For the text-containing cell, return its midpoint in [x, y] coordinate format. 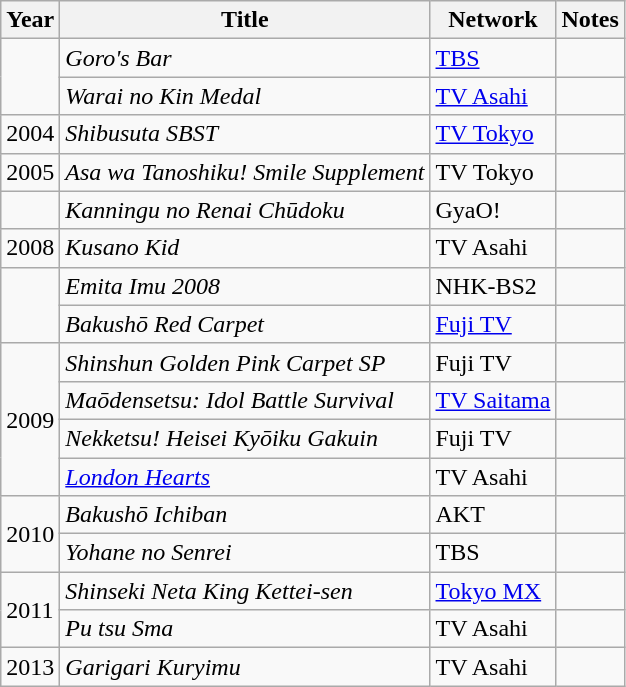
Bakushō Red Carpet [245, 324]
Yohane no Senrei [245, 553]
2013 [30, 667]
Garigari Kuryimu [245, 667]
2008 [30, 248]
NHK-BS2 [493, 286]
Year [30, 20]
2004 [30, 134]
2005 [30, 172]
2009 [30, 419]
Notes [590, 20]
London Hearts [245, 477]
Asa wa Tanoshiku! Smile Supplement [245, 172]
2010 [30, 534]
Title [245, 20]
Shinseki Neta King Kettei-sen [245, 591]
Shinshun Golden Pink Carpet SP [245, 362]
GyaO! [493, 210]
AKT [493, 515]
TV Saitama [493, 400]
Emita Imu 2008 [245, 286]
Pu tsu Sma [245, 629]
Shibusuta SBST [245, 134]
Kanningu no Renai Chūdoku [245, 210]
Bakushō Ichiban [245, 515]
Network [493, 20]
Maōdensetsu: Idol Battle Survival [245, 400]
Goro's Bar [245, 58]
Warai no Kin Medal [245, 96]
Nekketsu! Heisei Kyōiku Gakuin [245, 438]
Kusano Kid [245, 248]
Tokyo MX [493, 591]
2011 [30, 610]
